Output the [x, y] coordinate of the center of the cell containing the given text.  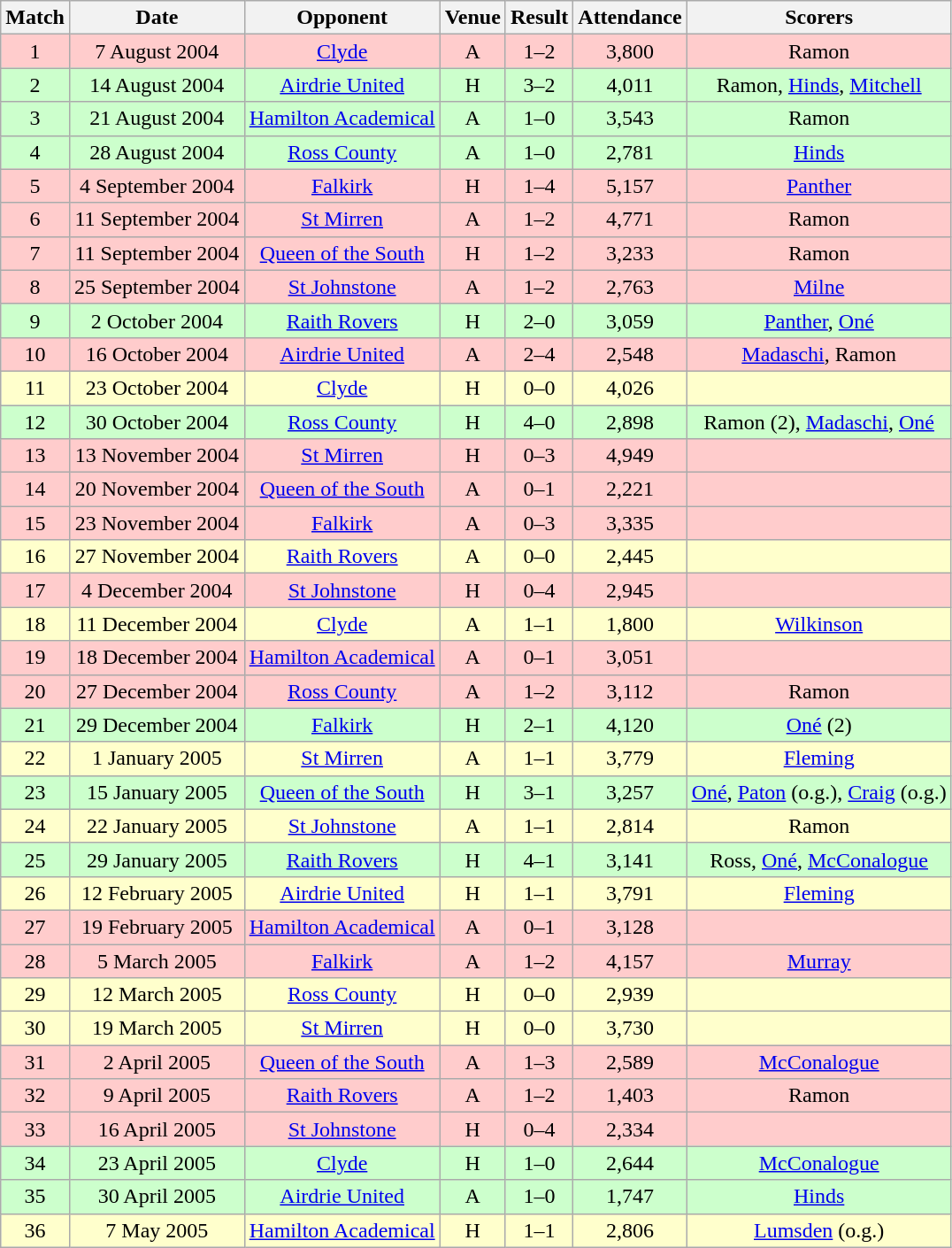
6 [35, 220]
3,051 [630, 658]
4,157 [630, 960]
28 [35, 960]
Ramon (2), Madaschi, Oné [819, 422]
9 [35, 320]
4–0 [539, 422]
12 March 2005 [157, 995]
2,781 [630, 152]
23 April 2005 [157, 1163]
3,257 [630, 792]
1,800 [630, 624]
5 [35, 186]
4,011 [630, 85]
12 [35, 422]
14 August 2004 [157, 85]
3,791 [630, 893]
23 [35, 792]
2,334 [630, 1129]
22 [35, 759]
Lumsden (o.g.) [819, 1230]
2,548 [630, 354]
Panther, Oné [819, 320]
2 [35, 85]
32 [35, 1096]
3 [35, 119]
7 August 2004 [157, 51]
11 [35, 388]
8 [35, 287]
9 April 2005 [157, 1096]
30 October 2004 [157, 422]
3,233 [630, 253]
Oné, Paton (o.g.), Craig (o.g.) [819, 792]
3,543 [630, 119]
1 [35, 51]
20 November 2004 [157, 489]
Panther [819, 186]
10 [35, 354]
2,644 [630, 1163]
27 December 2004 [157, 691]
1–3 [539, 1062]
3,335 [630, 523]
Date [157, 18]
18 [35, 624]
1,403 [630, 1096]
24 [35, 826]
21 August 2004 [157, 119]
1,747 [630, 1197]
4–1 [539, 859]
33 [35, 1129]
23 October 2004 [157, 388]
5 March 2005 [157, 960]
Result [539, 18]
Attendance [630, 18]
11 December 2004 [157, 624]
29 January 2005 [157, 859]
27 [35, 927]
2–1 [539, 725]
28 August 2004 [157, 152]
3,128 [630, 927]
27 November 2004 [157, 557]
Ross, Oné, McConalogue [819, 859]
Match [35, 18]
4 December 2004 [157, 590]
2,814 [630, 826]
23 November 2004 [157, 523]
2,589 [630, 1062]
25 September 2004 [157, 287]
7 May 2005 [157, 1230]
13 November 2004 [157, 456]
36 [35, 1230]
2,945 [630, 590]
16 April 2005 [157, 1129]
18 December 2004 [157, 658]
4,771 [630, 220]
Venue [472, 18]
30 [35, 1028]
3,141 [630, 859]
25 [35, 859]
2–4 [539, 354]
4 [35, 152]
2,763 [630, 287]
3,779 [630, 759]
1–4 [539, 186]
2 October 2004 [157, 320]
19 March 2005 [157, 1028]
13 [35, 456]
20 [35, 691]
19 February 2005 [157, 927]
2–0 [539, 320]
4,120 [630, 725]
2 April 2005 [157, 1062]
12 February 2005 [157, 893]
22 January 2005 [157, 826]
30 April 2005 [157, 1197]
35 [35, 1197]
31 [35, 1062]
Opponent [342, 18]
3–1 [539, 792]
Wilkinson [819, 624]
2,806 [630, 1230]
4,949 [630, 456]
16 October 2004 [157, 354]
3–2 [539, 85]
15 [35, 523]
2,221 [630, 489]
Scorers [819, 18]
16 [35, 557]
14 [35, 489]
3,730 [630, 1028]
Milne [819, 287]
Murray [819, 960]
29 [35, 995]
29 December 2004 [157, 725]
2,939 [630, 995]
15 January 2005 [157, 792]
3,112 [630, 691]
17 [35, 590]
3,059 [630, 320]
Ramon, Hinds, Mitchell [819, 85]
1 January 2005 [157, 759]
Madaschi, Ramon [819, 354]
7 [35, 253]
34 [35, 1163]
4,026 [630, 388]
21 [35, 725]
2,898 [630, 422]
Oné (2) [819, 725]
19 [35, 658]
4 September 2004 [157, 186]
2,445 [630, 557]
5,157 [630, 186]
3,800 [630, 51]
26 [35, 893]
